Extract the (x, y) coordinate from the center of the cell holding the provided text.  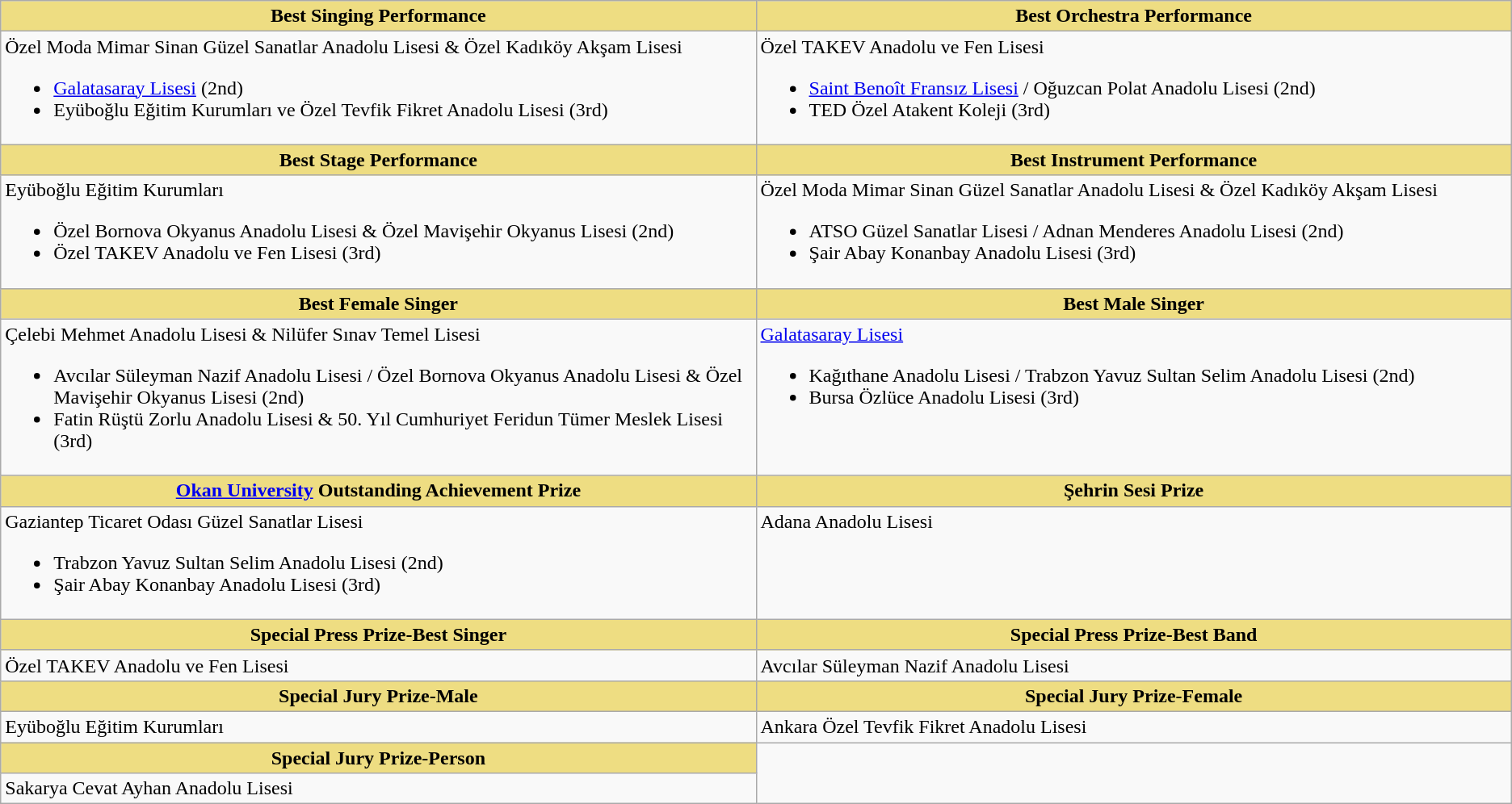
Best Orchestra Performance (1134, 16)
Okan University Outstanding Achievement Prize (378, 491)
Special Jury Prize-Person (378, 758)
Adana Anadolu Lisesi (1134, 563)
Ankara Özel Tevfik Fikret Anadolu Lisesi (1134, 727)
Best Stage Performance (378, 160)
Special Press Prize-Best Band (1134, 634)
Eyüboğlu Eğitim Kurumları (378, 727)
Eyüboğlu Eğitim KurumlarıÖzel Bornova Okyanus Anadolu Lisesi & Özel Mavişehir Okyanus Lisesi (2nd)Özel TAKEV Anadolu ve Fen Lisesi (3rd) (378, 232)
Best Female Singer (378, 304)
Special Jury Prize-Male (378, 696)
Galatasaray LisesiKağıthane Anadolu Lisesi / Trabzon Yavuz Sultan Selim Anadolu Lisesi (2nd)Bursa Özlüce Anadolu Lisesi (3rd) (1134, 397)
Özel TAKEV Anadolu ve Fen LisesiSaint Benoît Fransız Lisesi / Oğuzcan Polat Anadolu Lisesi (2nd)TED Özel Atakent Koleji (3rd) (1134, 88)
Özel TAKEV Anadolu ve Fen Lisesi (378, 665)
Avcılar Süleyman Nazif Anadolu Lisesi (1134, 665)
Şehrin Sesi Prize (1134, 491)
Gaziantep Ticaret Odası Güzel Sanatlar LisesiTrabzon Yavuz Sultan Selim Anadolu Lisesi (2nd)Şair Abay Konanbay Anadolu Lisesi (3rd) (378, 563)
Special Press Prize-Best Singer (378, 634)
Sakarya Cevat Ayhan Anadolu Lisesi (378, 789)
Best Male Singer (1134, 304)
Special Jury Prize-Female (1134, 696)
Best Instrument Performance (1134, 160)
Best Singing Performance (378, 16)
